From the cell containing the given text, extract its center point as [X, Y] coordinate. 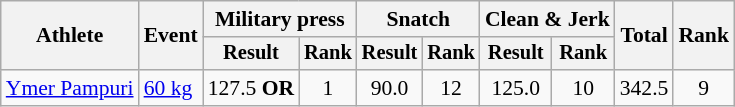
127.5 OR [251, 88]
Total [644, 36]
9 [704, 88]
Clean & Jerk [548, 19]
10 [584, 88]
1 [328, 88]
Athlete [70, 36]
Event [171, 36]
Military press [280, 19]
12 [451, 88]
60 kg [171, 88]
342.5 [644, 88]
90.0 [390, 88]
Ymer Pampuri [70, 88]
Snatch [418, 19]
125.0 [516, 88]
